Determine the [x, y] coordinate at the center of the cell enclosing the given text.  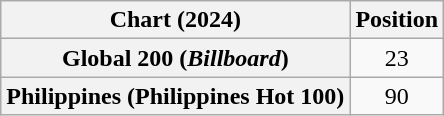
23 [397, 58]
Philippines (Philippines Hot 100) [176, 96]
Chart (2024) [176, 20]
Global 200 (Billboard) [176, 58]
90 [397, 96]
Position [397, 20]
